Pinpoint the cell where the given text exists, returning its [X, Y] midpoint coordinate. 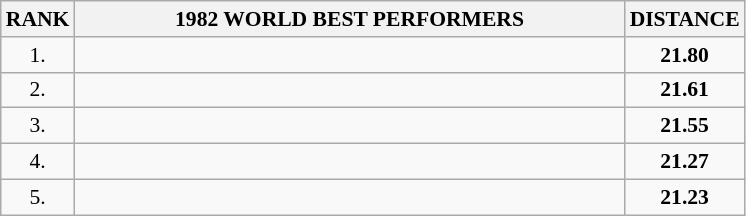
1. [38, 55]
1982 WORLD BEST PERFORMERS [349, 19]
2. [38, 90]
DISTANCE [685, 19]
21.61 [685, 90]
5. [38, 197]
3. [38, 126]
21.55 [685, 126]
21.23 [685, 197]
21.27 [685, 162]
21.80 [685, 55]
4. [38, 162]
RANK [38, 19]
